Locate the cell with the specified text and output its (X, Y) center coordinate. 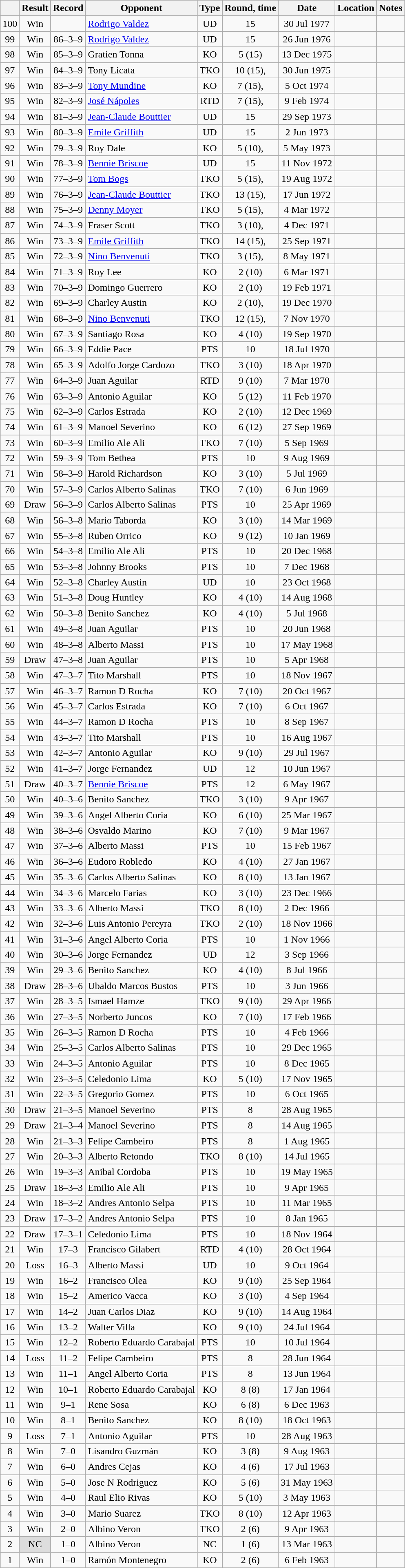
17 Jun 1972 (307, 194)
Andres Cejas (142, 1467)
6 Dec 1963 (307, 1405)
5 (10), (250, 148)
10 Jun 1967 (307, 769)
9 (10, 1435)
6 Feb 1963 (307, 1560)
31 May 1963 (307, 1482)
Adolfo Jorge Cardozo (142, 365)
90 (10, 179)
12 Dec 1969 (307, 411)
49 (10, 815)
6 Mar 1971 (307, 272)
68–3–9 (68, 318)
8–1 (68, 1420)
77 (10, 380)
Round, time (250, 8)
3 (15), (250, 256)
15–2 (68, 1296)
69–3–9 (68, 303)
20 Oct 1967 (307, 691)
32–3–6 (68, 923)
31 (10, 1094)
29 Apr 1966 (307, 1001)
58–3–9 (68, 474)
44 (10, 892)
9 Feb 1974 (307, 101)
70 (10, 489)
Ramón Montenegro (142, 1560)
5 Oct 1974 (307, 86)
4 Feb 1966 (307, 1032)
8 Dec 1965 (307, 1063)
19 Feb 1971 (307, 287)
28–3–5 (68, 1001)
45 (10, 877)
7 (10, 1467)
14 Jul 1965 (307, 1156)
93 (10, 132)
81–3–9 (68, 117)
95 (10, 101)
99 (10, 39)
60–3–9 (68, 442)
22 (10, 1234)
30–3–6 (68, 955)
52 (10, 769)
54 (10, 738)
28 Aug 1963 (307, 1435)
16–3 (68, 1265)
21–3–5 (68, 1110)
4 Sep 1964 (307, 1296)
Mario Suarez (142, 1513)
18 Jul 1970 (307, 349)
51 (10, 784)
13 (10, 1374)
5 Jul 1969 (307, 474)
2 (10, 1544)
Tony Licata (142, 70)
17 Jul 1963 (307, 1467)
97 (10, 70)
9–1 (68, 1405)
29 (10, 1125)
14 (15), (250, 241)
Harold Richardson (142, 474)
24 Jul 1964 (307, 1327)
56–3–8 (68, 520)
14 Aug 1964 (307, 1312)
79 (10, 349)
17 May 1968 (307, 644)
40–3–6 (68, 799)
85–3–9 (68, 55)
4 (6) (250, 1467)
6 Oct 1965 (307, 1094)
11 Feb 1970 (307, 396)
13–2 (68, 1327)
Tony Mundine (142, 86)
30 Jul 1977 (307, 24)
18 Nov 1964 (307, 1234)
7 Dec 1968 (307, 567)
43–3–7 (68, 738)
5 (10, 1498)
12 Apr 1963 (307, 1513)
62–3–9 (68, 411)
Gregorio Gomez (142, 1094)
25 Mar 1967 (307, 815)
26–3–5 (68, 1032)
5 (15) (250, 55)
33 (10, 1063)
35 (10, 1032)
28 (10, 1141)
1 (6) (250, 1544)
17–3 (68, 1250)
75–3–9 (68, 210)
74–3–9 (68, 225)
21–3–3 (68, 1141)
65–3–9 (68, 365)
24–3–5 (68, 1063)
Ruben Orrico (142, 536)
18–3–2 (68, 1203)
Location (356, 8)
28 Jun 1964 (307, 1358)
26 Jun 1976 (307, 39)
53–3–8 (68, 567)
25 Apr 1969 (307, 505)
59–3–9 (68, 458)
73 (10, 442)
55 (10, 722)
14 (10, 1358)
27 Sep 1969 (307, 427)
9 Apr 1967 (307, 799)
6 (10, 1482)
3 (8) (250, 1451)
3 (10, 1529)
69 (10, 505)
38–3–6 (68, 830)
11–1 (68, 1374)
63–3–9 (68, 396)
74 (10, 427)
37–3–6 (68, 846)
6–0 (68, 1467)
67–3–9 (68, 334)
10 Jul 1964 (307, 1343)
7–0 (68, 1451)
49–3–8 (68, 629)
40 (10, 955)
94 (10, 117)
11–2 (68, 1358)
Result (35, 8)
8 (8) (250, 1389)
8 Sep 1967 (307, 722)
68 (10, 520)
1 (10, 1560)
13 Mar 1963 (307, 1544)
6 (8) (250, 1405)
9 Apr 1965 (307, 1188)
31–3–6 (68, 939)
80 (10, 334)
Notes (390, 8)
7–1 (68, 1435)
5–0 (68, 1482)
39–3–6 (68, 815)
6 (10) (250, 815)
José Nápoles (142, 101)
41 (10, 939)
84 (10, 272)
8 Jul 1966 (307, 970)
2 Jun 1973 (307, 132)
96 (10, 86)
28–3–6 (68, 986)
10 Jan 1969 (307, 536)
60 (10, 644)
9 Aug 1963 (307, 1451)
47 (10, 846)
83 (10, 287)
6 Oct 1967 (307, 707)
10–1 (68, 1389)
76 (10, 396)
59 (10, 660)
5 Sep 1969 (307, 442)
34 (10, 1048)
4 Dec 1971 (307, 225)
Juan Carlos Diaz (142, 1312)
1 Nov 1966 (307, 939)
18 Nov 1966 (307, 923)
4–0 (68, 1498)
9 Aug 1969 (307, 458)
Denny Moyer (142, 210)
Marcelo Farias (142, 892)
20 Dec 1968 (307, 551)
66–3–9 (68, 349)
7 Nov 1970 (307, 318)
4 Mar 1972 (307, 210)
61–3–9 (68, 427)
Mario Taborda (142, 520)
20 (10, 1265)
82 (10, 303)
15 Feb 1967 (307, 846)
83–3–9 (68, 86)
Jose N Rodriguez (142, 1482)
39 (10, 970)
1 Aug 1965 (307, 1141)
46–3–7 (68, 691)
57 (10, 691)
6 (12) (250, 427)
9 Apr 1963 (307, 1529)
79–3–9 (68, 148)
23 Dec 1966 (307, 892)
Gratien Tonna (142, 55)
14–2 (68, 1312)
9 Oct 1964 (307, 1265)
2–0 (68, 1529)
17 Feb 1966 (307, 1017)
72 (10, 458)
41–3–7 (68, 769)
Luis Antonio Pereyra (142, 923)
25 Sep 1971 (307, 241)
12 (15), (250, 318)
8 May 1971 (307, 256)
81 (10, 318)
Johnny Brooks (142, 567)
21 (10, 1250)
Francisco Gilabert (142, 1250)
73–3–9 (68, 241)
29 Jul 1967 (307, 753)
44–3–7 (68, 722)
13 Jun 1964 (307, 1374)
9 Mar 1967 (307, 830)
19 Aug 1972 (307, 179)
28 Oct 1964 (307, 1250)
5 Apr 1968 (307, 660)
16 (10, 1327)
10 (15), (250, 70)
Eddie Pace (142, 349)
18 Apr 1970 (307, 365)
Record (68, 8)
5 Jul 1968 (307, 613)
11 (10, 1405)
26 (10, 1172)
78 (10, 365)
17 Nov 1965 (307, 1079)
36–3–6 (68, 861)
89 (10, 194)
47–3–8 (68, 660)
3 (10), (250, 225)
36 (10, 1017)
27–3–5 (68, 1017)
Rene Sosa (142, 1405)
75 (10, 411)
16 Aug 1967 (307, 738)
2 (10), (250, 303)
11 Nov 1972 (307, 163)
23 Oct 1968 (307, 582)
5 (6) (250, 1482)
13 (15), (250, 194)
71–3–9 (68, 272)
46 (10, 861)
6 May 1967 (307, 784)
29 Dec 1965 (307, 1048)
5 May 1973 (307, 148)
Fraser Scott (142, 225)
3 May 1963 (307, 1498)
Roy Dale (142, 148)
78–3–9 (68, 163)
5 (12) (250, 396)
18 Nov 1967 (307, 675)
61 (10, 629)
18 (10, 1296)
92 (10, 148)
9 (12) (250, 536)
20 Jun 1968 (307, 629)
70–3–9 (68, 287)
63 (10, 598)
51–3–8 (68, 598)
27 Jan 1967 (307, 861)
52–3–8 (68, 582)
38 (10, 986)
53 (10, 753)
25–3–5 (68, 1048)
17 (10, 1312)
3 Sep 1966 (307, 955)
55–3–8 (68, 536)
Anibal Cordoba (142, 1172)
23–3–5 (68, 1079)
40–3–7 (68, 784)
84–3–9 (68, 70)
Raul Elio Rivas (142, 1498)
17–3–2 (68, 1219)
80–3–9 (68, 132)
48 (10, 830)
14 Aug 1965 (307, 1125)
7 Mar 1970 (307, 380)
19 (10, 1281)
21–3–4 (68, 1125)
Americo Vacca (142, 1296)
Norberto Juncos (142, 1017)
Francisco Olea (142, 1281)
Santiago Rosa (142, 334)
16–2 (68, 1281)
2 Dec 1966 (307, 908)
8 Jan 1965 (307, 1219)
22–3–5 (68, 1094)
6 Jun 1969 (307, 489)
33–3–6 (68, 908)
13 Dec 1975 (307, 55)
3–0 (68, 1513)
Roy Lee (142, 272)
19 Dec 1970 (307, 303)
82–3–9 (68, 101)
85 (10, 256)
3 Jun 1966 (307, 986)
62 (10, 613)
24 (10, 1203)
Lisandro Guzmán (142, 1451)
91 (10, 163)
77–3–9 (68, 179)
100 (10, 24)
48–3–8 (68, 644)
30 Jun 1975 (307, 70)
86 (10, 241)
27 (10, 1156)
76–3–9 (68, 194)
65 (10, 567)
11 Mar 1965 (307, 1203)
Alberto Retondo (142, 1156)
18–3–3 (68, 1188)
Ubaldo Marcos Bustos (142, 986)
37 (10, 1001)
Date (307, 8)
72–3–9 (68, 256)
4 (10, 1513)
71 (10, 474)
42–3–7 (68, 753)
43 (10, 908)
Doug Huntley (142, 598)
86–3–9 (68, 39)
34–3–6 (68, 892)
13 Jan 1967 (307, 877)
12–2 (68, 1343)
67 (10, 536)
32 (10, 1079)
17 Jan 1964 (307, 1389)
14 Aug 1968 (307, 598)
17–3–1 (68, 1234)
Osvaldo Marino (142, 830)
29 Sep 1973 (307, 117)
19–3–3 (68, 1172)
88 (10, 210)
56–3–9 (68, 505)
57–3–9 (68, 489)
Walter Villa (142, 1327)
25 Sep 1964 (307, 1281)
Tom Bethea (142, 458)
28 Aug 1965 (307, 1110)
50–3–8 (68, 613)
64–3–9 (68, 380)
20–3–3 (68, 1156)
50 (10, 799)
29–3–6 (68, 970)
35–3–6 (68, 877)
Domingo Guerrero (142, 287)
45–3–7 (68, 707)
19 Sep 1970 (307, 334)
56 (10, 707)
30 (10, 1110)
23 (10, 1219)
42 (10, 923)
Tom Bogs (142, 179)
Ismael Hamze (142, 1001)
54–3–8 (68, 551)
66 (10, 551)
14 Mar 1969 (307, 520)
87 (10, 225)
Type (210, 8)
58 (10, 675)
Eudoro Robledo (142, 861)
18 Oct 1963 (307, 1420)
47–3–7 (68, 675)
19 May 1965 (307, 1172)
64 (10, 582)
Opponent (142, 8)
25 (10, 1188)
98 (10, 55)
